Return (X, Y) of the center of cell containing provided text 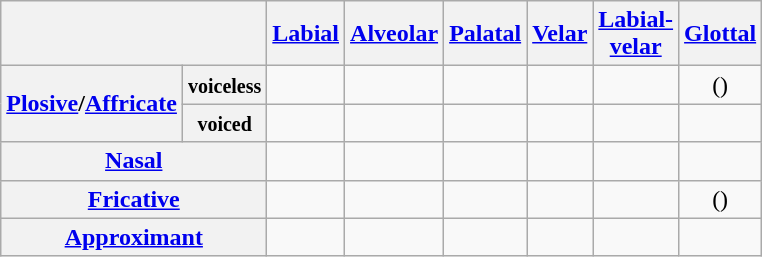
Alveolar (394, 34)
Velar (560, 34)
Palatal (486, 34)
Fricative (134, 199)
Glottal (720, 34)
Approximant (134, 237)
voiceless (224, 85)
voiced (224, 123)
Labial-velar (636, 34)
Labial (306, 34)
Nasal (134, 161)
Plosive/Affricate (92, 104)
